Detect which cell encompasses the target text, then output its (x, y) center coordinate. 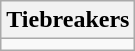
Tiebreakers (68, 20)
